Identify which cell holds the provided text, then report its (X, Y) central coordinate. 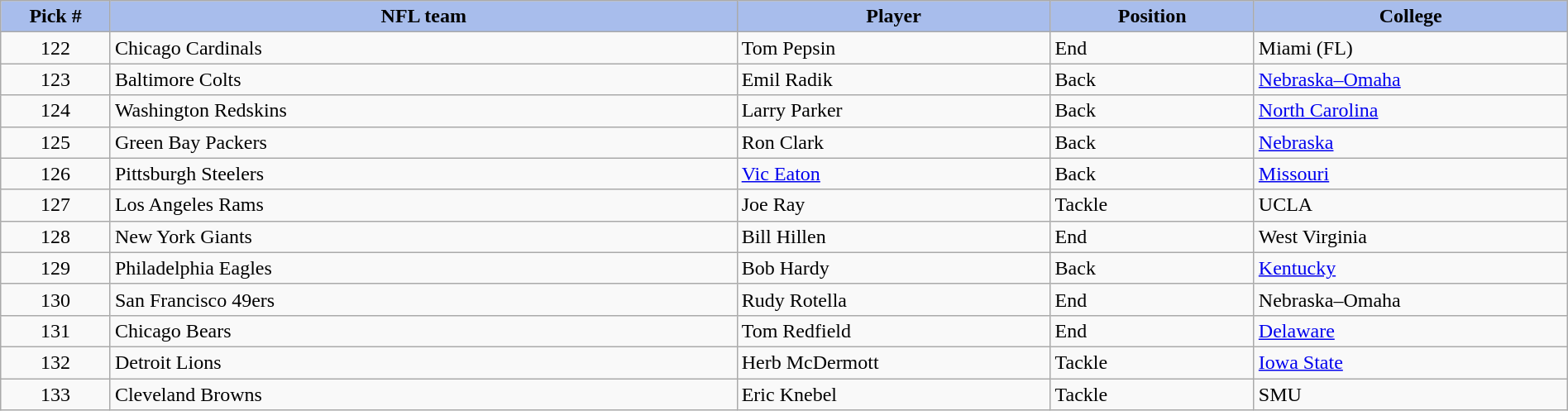
Rudy Rotella (893, 299)
NFL team (423, 17)
131 (56, 331)
128 (56, 237)
Philadelphia Eagles (423, 268)
New York Giants (423, 237)
UCLA (1411, 205)
West Virginia (1411, 237)
125 (56, 142)
Green Bay Packers (423, 142)
Detroit Lions (423, 362)
Ron Clark (893, 142)
Cleveland Browns (423, 394)
130 (56, 299)
129 (56, 268)
Pittsburgh Steelers (423, 174)
Los Angeles Rams (423, 205)
Bill Hillen (893, 237)
Miami (FL) (1411, 48)
Eric Knebel (893, 394)
College (1411, 17)
Emil Radik (893, 79)
132 (56, 362)
Delaware (1411, 331)
Chicago Bears (423, 331)
133 (56, 394)
Missouri (1411, 174)
Bob Hardy (893, 268)
123 (56, 79)
Player (893, 17)
Nebraska (1411, 142)
124 (56, 111)
Larry Parker (893, 111)
122 (56, 48)
Washington Redskins (423, 111)
Tom Redfield (893, 331)
Position (1152, 17)
Baltimore Colts (423, 79)
Tom Pepsin (893, 48)
Vic Eaton (893, 174)
Joe Ray (893, 205)
127 (56, 205)
Herb McDermott (893, 362)
Kentucky (1411, 268)
San Francisco 49ers (423, 299)
Chicago Cardinals (423, 48)
Pick # (56, 17)
SMU (1411, 394)
Iowa State (1411, 362)
126 (56, 174)
North Carolina (1411, 111)
